Determine the (x, y) coordinate at the center of the cell enclosing the given text.  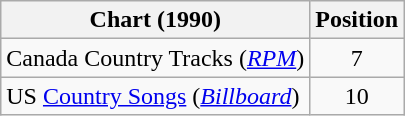
10 (357, 96)
Canada Country Tracks (RPM) (156, 58)
Chart (1990) (156, 20)
US Country Songs (Billboard) (156, 96)
Position (357, 20)
7 (357, 58)
